Output the [x, y] coordinate of the center of the cell containing the given text.  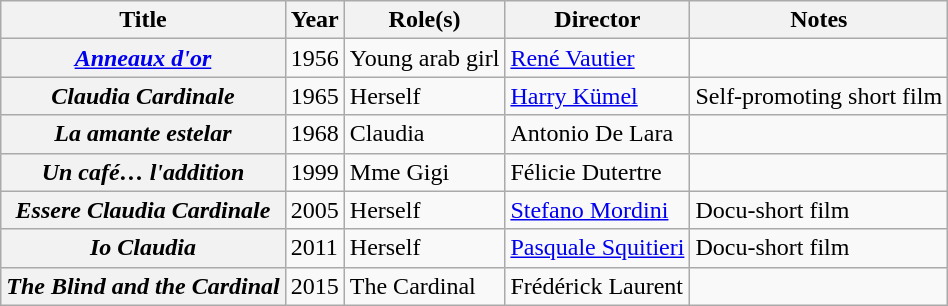
1968 [314, 134]
1965 [314, 96]
Harry Kümel [598, 96]
The Cardinal [424, 286]
Young arab girl [424, 58]
Director [598, 20]
Notes [819, 20]
Stefano Mordini [598, 210]
1999 [314, 172]
Essere Claudia Cardinale [143, 210]
Claudia [424, 134]
Pasquale Squitieri [598, 248]
Io Claudia [143, 248]
The Blind and the Cardinal [143, 286]
Role(s) [424, 20]
2011 [314, 248]
Un café… l'addition [143, 172]
2005 [314, 210]
Claudia Cardinale [143, 96]
René Vautier [598, 58]
2015 [314, 286]
1956 [314, 58]
Félicie Dutertre [598, 172]
La amante estelar [143, 134]
Mme Gigi [424, 172]
Frédérick Laurent [598, 286]
Anneaux d'or [143, 58]
Year [314, 20]
Title [143, 20]
Antonio De Lara [598, 134]
Self-promoting short film [819, 96]
